For the text-containing cell, return its midpoint in [x, y] coordinate format. 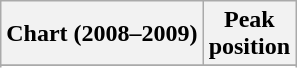
Chart (2008–2009) [102, 34]
Peakposition [249, 34]
